Scan for the cell matching the given text and deliver its (x, y) coordinate at center. 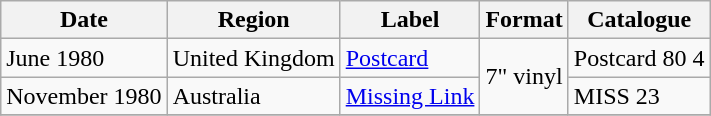
Date (84, 20)
United Kingdom (254, 58)
MISS 23 (639, 96)
Postcard 80 4 (639, 58)
7" vinyl (524, 77)
November 1980 (84, 96)
Australia (254, 96)
June 1980 (84, 58)
Postcard (410, 58)
Catalogue (639, 20)
Label (410, 20)
Format (524, 20)
Region (254, 20)
Missing Link (410, 96)
